Capture the cell that displays the provided text and extract its [X, Y] central coordinate. 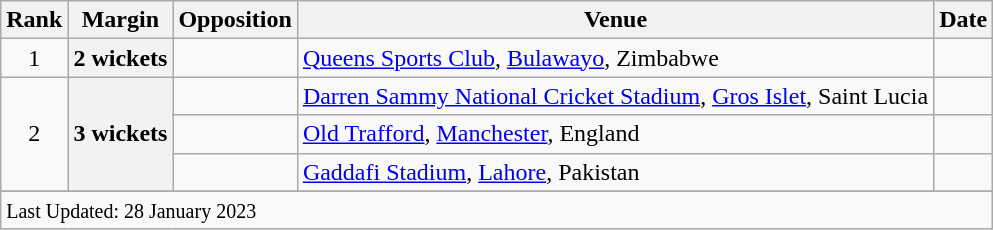
Last Updated: 28 January 2023 [497, 210]
Darren Sammy National Cricket Stadium, Gros Islet, Saint Lucia [615, 96]
Opposition [235, 20]
1 [34, 58]
Queens Sports Club, Bulawayo, Zimbabwe [615, 58]
Margin [120, 20]
Venue [615, 20]
3 wickets [120, 134]
Date [964, 20]
Rank [34, 20]
2 wickets [120, 58]
2 [34, 134]
Gaddafi Stadium, Lahore, Pakistan [615, 172]
Old Trafford, Manchester, England [615, 134]
